From the cell containing the given text, extract its center point as [X, Y] coordinate. 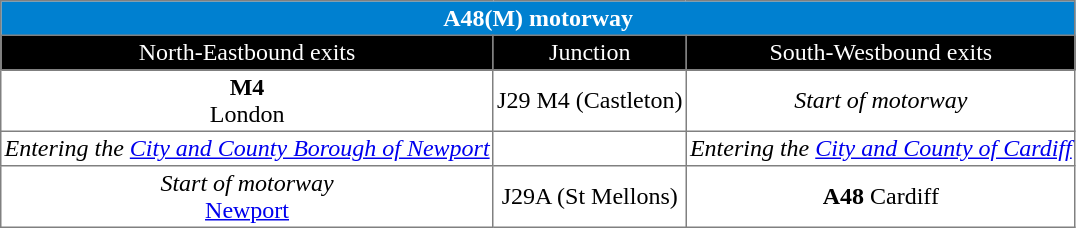
Entering the City and County Borough of Newport [248, 148]
Start of motorwayNewport [248, 197]
South-Westbound exits [880, 52]
A48 Cardiff [880, 197]
Entering the City and County of Cardiff [880, 148]
Junction [590, 52]
A48(M) motorway [538, 18]
J29A (St Mellons) [590, 197]
M4London [248, 101]
Start of motorway [880, 101]
J29 M4 (Castleton) [590, 101]
North-Eastbound exits [248, 52]
